Determine the [x, y] coordinate at the center of the cell enclosing the given text.  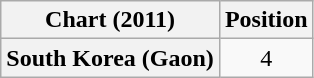
Chart (2011) [110, 20]
Position [266, 20]
South Korea (Gaon) [110, 58]
4 [266, 58]
